Determine the [X, Y] coordinate at the center of the cell enclosing the given text.  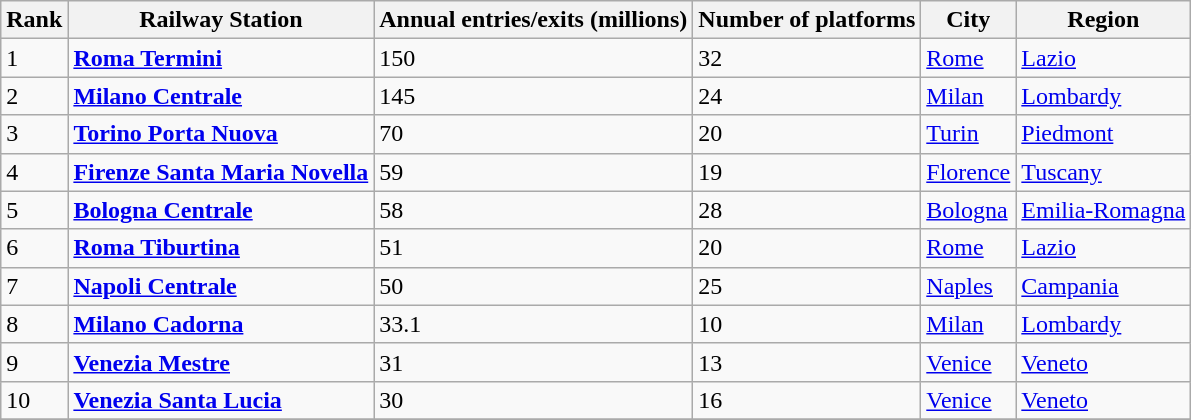
150 [534, 58]
33.1 [534, 324]
Torino Porta Nuova [221, 134]
5 [34, 210]
Rank [34, 20]
58 [534, 210]
59 [534, 172]
2 [34, 96]
145 [534, 96]
Naples [968, 286]
Region [1104, 20]
Turin [968, 134]
50 [534, 286]
1 [34, 58]
Tuscany [1104, 172]
Emilia-Romagna [1104, 210]
30 [534, 400]
9 [34, 362]
Florence [968, 172]
Bologna Centrale [221, 210]
Railway Station [221, 20]
24 [807, 96]
Roma Termini [221, 58]
Piedmont [1104, 134]
4 [34, 172]
7 [34, 286]
19 [807, 172]
Campania [1104, 286]
Milano Centrale [221, 96]
3 [34, 134]
City [968, 20]
32 [807, 58]
70 [534, 134]
31 [534, 362]
51 [534, 248]
Bologna [968, 210]
Venezia Mestre [221, 362]
Napoli Centrale [221, 286]
Roma Tiburtina [221, 248]
Venezia Santa Lucia [221, 400]
25 [807, 286]
Number of platforms [807, 20]
Firenze Santa Maria Novella [221, 172]
8 [34, 324]
Milano Cadorna [221, 324]
Annual entries/exits (millions) [534, 20]
13 [807, 362]
6 [34, 248]
16 [807, 400]
28 [807, 210]
